Output the [X, Y] coordinate of the center of the cell containing the given text.  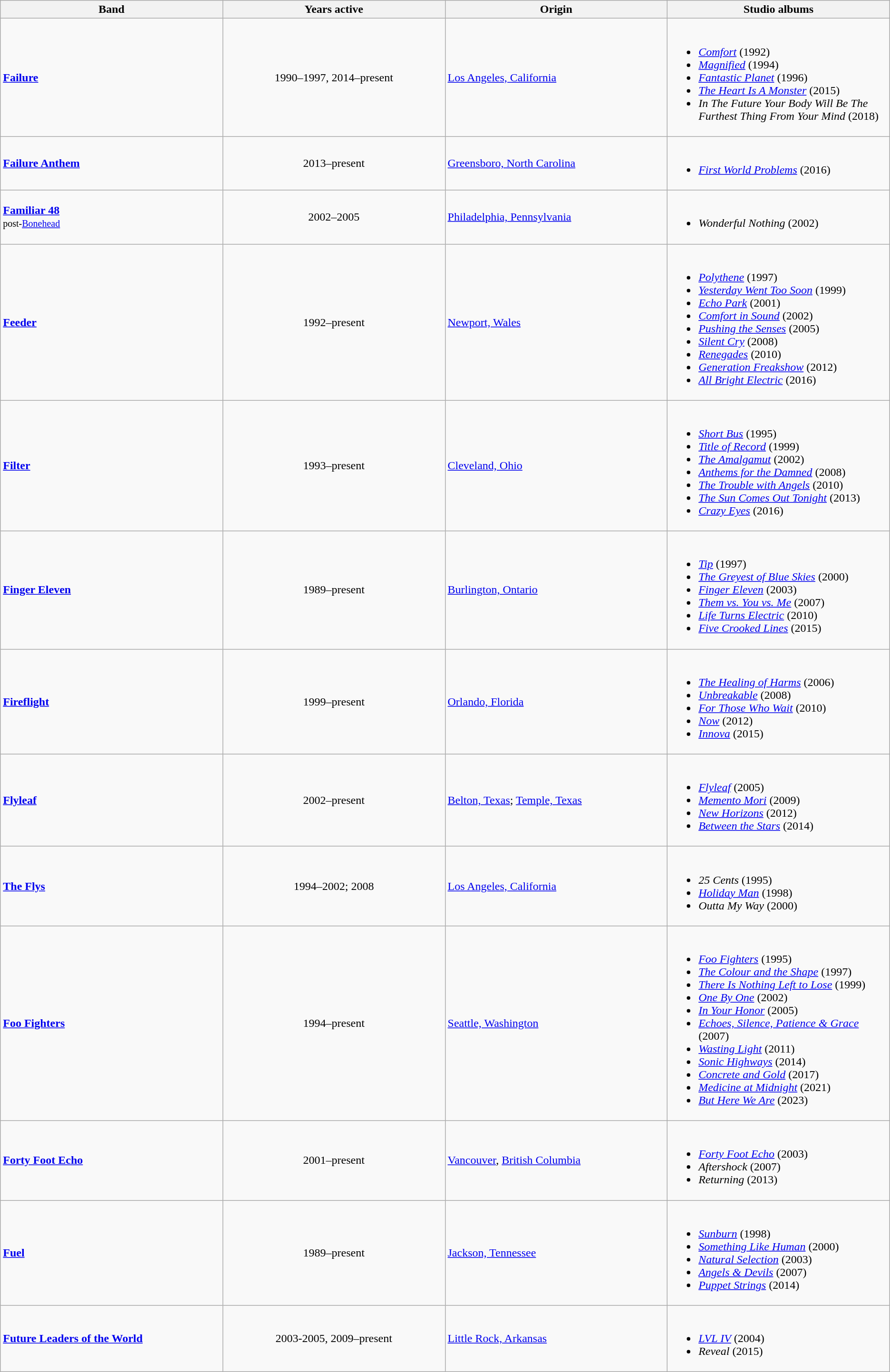
2003-2005, 2009–present [334, 1339]
Little Rock, Arkansas [556, 1339]
Tip (1997)The Greyest of Blue Skies (2000)Finger Eleven (2003)Them vs. You vs. Me (2007)Life Turns Electric (2010)Five Crooked Lines (2015) [779, 590]
25 Cents (1995)Holiday Man (1998)Outta My Way (2000) [779, 886]
LVL IV (2004)Reveal (2015) [779, 1339]
2002–present [334, 800]
The Healing of Harms (2006)Unbreakable (2008)For Those Who Wait (2010)Now (2012)Innova (2015) [779, 702]
Vancouver, British Columbia [556, 1160]
Finger Eleven [112, 590]
Sunburn (1998)Something Like Human (2000)Natural Selection (2003)Angels & Devils (2007)Puppet Strings (2014) [779, 1252]
Jackson, Tennessee [556, 1252]
Future Leaders of the World [112, 1339]
2001–present [334, 1160]
Fuel [112, 1252]
Orlando, Florida [556, 702]
Filter [112, 466]
2013–present [334, 164]
1990–1997, 2014–present [334, 77]
Foo Fighters [112, 1023]
Flyleaf (2005)Memento Mori (2009)New Horizons (2012)Between the Stars (2014) [779, 800]
Belton, Texas; Temple, Texas [556, 800]
Fireflight [112, 702]
1994–present [334, 1023]
Burlington, Ontario [556, 590]
1992–present [334, 322]
Forty Foot Echo [112, 1160]
Failure Anthem [112, 164]
Wonderful Nothing (2002) [779, 217]
Familiar 48 post-Bonehead [112, 217]
Newport, Wales [556, 322]
Years active [334, 10]
Cleveland, Ohio [556, 466]
The Flys [112, 886]
Forty Foot Echo (2003)Aftershock (2007)Returning (2013) [779, 1160]
Greensboro, North Carolina [556, 164]
2002–2005 [334, 217]
1999–present [334, 702]
Origin [556, 10]
1993–present [334, 466]
Seattle, Washington [556, 1023]
Flyleaf [112, 800]
Studio albums [779, 10]
Philadelphia, Pennsylvania [556, 217]
Band [112, 10]
1994–2002; 2008 [334, 886]
Failure [112, 77]
First World Problems (2016) [779, 164]
Feeder [112, 322]
